Return [x, y] of the center of cell containing provided text 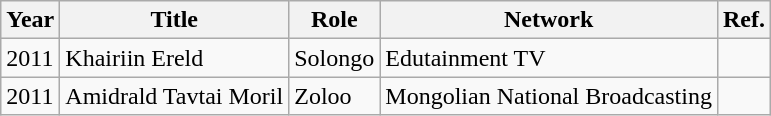
Mongolian National Broadcasting [549, 96]
Khairiin Ereld [174, 58]
Ref. [744, 20]
Title [174, 20]
Edutainment TV [549, 58]
Role [334, 20]
Amidrald Tavtai Moril [174, 96]
Network [549, 20]
Year [30, 20]
Zoloo [334, 96]
Solongo [334, 58]
